Extract the [x, y] coordinate from the center of the cell holding the provided text.  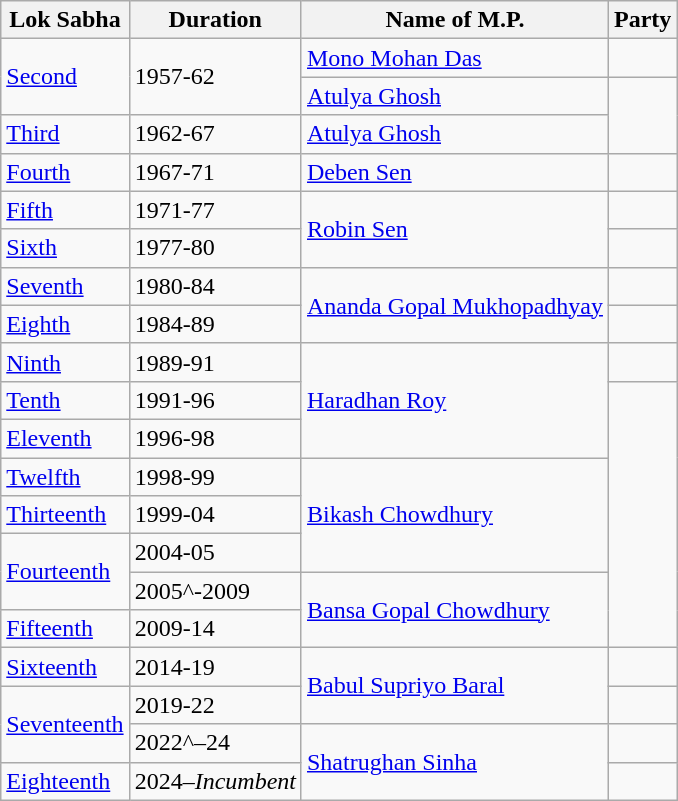
2022^–24 [215, 743]
2004-05 [215, 553]
Second [65, 77]
1996-98 [215, 438]
Fifth [65, 210]
Eighth [65, 324]
Twelfth [65, 477]
2019-22 [215, 705]
Seventh [65, 286]
1991-96 [215, 400]
Fourteenth [65, 572]
Ananda Gopal Mukhopadhyay [454, 305]
2005^-2009 [215, 591]
Bikash Chowdhury [454, 515]
1984-89 [215, 324]
Fifteenth [65, 629]
1957-62 [215, 77]
Sixteenth [65, 667]
Haradhan Roy [454, 400]
Mono Mohan Das [454, 58]
1962-67 [215, 134]
Lok Sabha [65, 20]
Babul Supriyo Baral [454, 686]
Eleventh [65, 438]
2009-14 [215, 629]
1999-04 [215, 515]
1967-71 [215, 172]
Party [642, 20]
Name of M.P. [454, 20]
1980-84 [215, 286]
Tenth [65, 400]
1989-91 [215, 362]
1971-77 [215, 210]
Eighteenth [65, 781]
Shatrughan Sinha [454, 762]
Deben Sen [454, 172]
Bansa Gopal Chowdhury [454, 610]
Ninth [65, 362]
Fourth [65, 172]
Seventeenth [65, 724]
1998-99 [215, 477]
Thirteenth [65, 515]
Robin Sen [454, 229]
2014-19 [215, 667]
Duration [215, 20]
2024–Incumbent [215, 781]
1977-80 [215, 248]
Third [65, 134]
Sixth [65, 248]
